Detect which cell encompasses the target text, then output its (x, y) center coordinate. 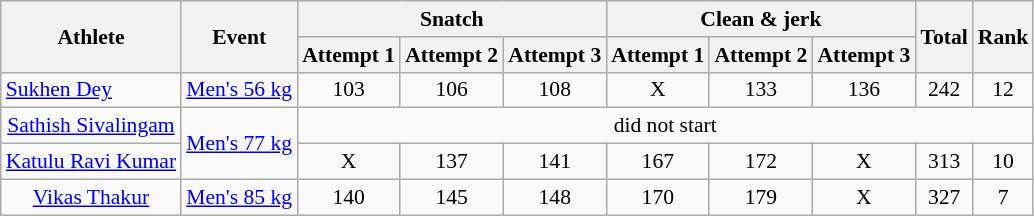
179 (760, 197)
Clean & jerk (760, 19)
Total (944, 36)
Sathish Sivalingam (91, 126)
172 (760, 162)
133 (760, 90)
10 (1004, 162)
103 (348, 90)
Men's 56 kg (239, 90)
313 (944, 162)
Men's 77 kg (239, 144)
12 (1004, 90)
148 (554, 197)
did not start (665, 126)
136 (864, 90)
Sukhen Dey (91, 90)
242 (944, 90)
Rank (1004, 36)
Event (239, 36)
137 (452, 162)
108 (554, 90)
170 (658, 197)
145 (452, 197)
Men's 85 kg (239, 197)
Katulu Ravi Kumar (91, 162)
Athlete (91, 36)
Vikas Thakur (91, 197)
141 (554, 162)
140 (348, 197)
167 (658, 162)
Snatch (452, 19)
106 (452, 90)
7 (1004, 197)
327 (944, 197)
